Return the (x, y) coordinate for the center point of the cell that contains the specified text.  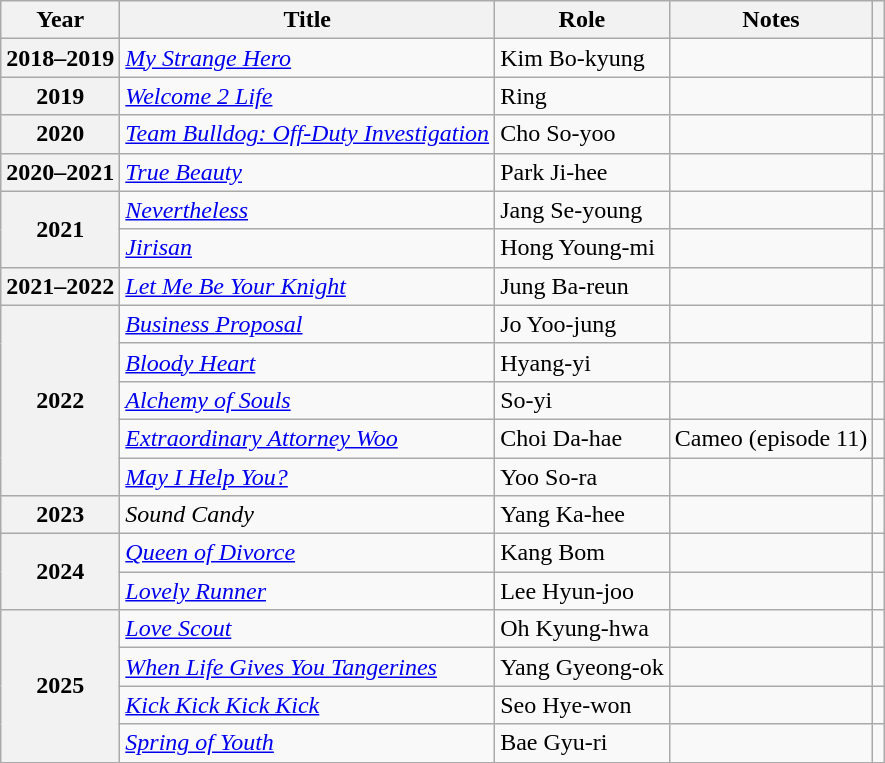
Notes (770, 20)
2023 (60, 515)
Lovely Runner (308, 591)
Choi Da-hae (582, 438)
Alchemy of Souls (308, 400)
Hong Young-mi (582, 248)
Seo Hye-won (582, 705)
2022 (60, 400)
Jang Se-young (582, 210)
Team Bulldog: Off-Duty Investigation (308, 134)
Welcome 2 Life (308, 96)
Sound Candy (308, 515)
Yang Gyeong-ok (582, 667)
My Strange Hero (308, 58)
Jirisan (308, 248)
Nevertheless (308, 210)
Oh Kyung-hwa (582, 629)
2020 (60, 134)
Bae Gyu-ri (582, 743)
Lee Hyun-joo (582, 591)
Spring of Youth (308, 743)
Cameo (episode 11) (770, 438)
When Life Gives You Tangerines (308, 667)
Queen of Divorce (308, 553)
2024 (60, 572)
Role (582, 20)
Cho So-yoo (582, 134)
Yoo So-ra (582, 477)
2025 (60, 686)
Love Scout (308, 629)
Yang Ka-hee (582, 515)
Kick Kick Kick Kick (308, 705)
2021 (60, 229)
Business Proposal (308, 324)
So-yi (582, 400)
Jung Ba-reun (582, 286)
Title (308, 20)
2019 (60, 96)
Year (60, 20)
2020–2021 (60, 172)
Kim Bo-kyung (582, 58)
Kang Bom (582, 553)
Ring (582, 96)
Park Ji-hee (582, 172)
Extraordinary Attorney Woo (308, 438)
True Beauty (308, 172)
Hyang-yi (582, 362)
2021–2022 (60, 286)
May I Help You? (308, 477)
Bloody Heart (308, 362)
Let Me Be Your Knight (308, 286)
2018–2019 (60, 58)
Jo Yoo-jung (582, 324)
